Determine the [X, Y] coordinate at the center of the cell enclosing the given text.  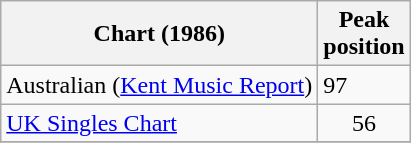
Chart (1986) [160, 34]
97 [364, 85]
Australian (Kent Music Report) [160, 85]
Peakposition [364, 34]
56 [364, 123]
UK Singles Chart [160, 123]
